From the cell containing the given text, extract its center point as (x, y) coordinate. 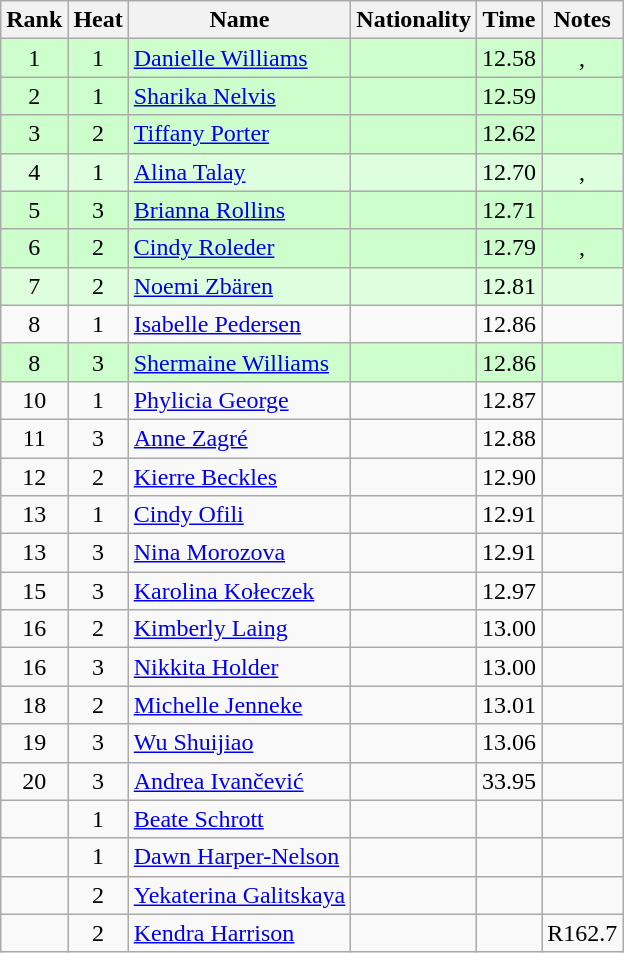
Brianna Rollins (240, 210)
13.06 (510, 743)
33.95 (510, 781)
12.90 (510, 477)
19 (34, 743)
6 (34, 248)
15 (34, 591)
7 (34, 286)
Tiffany Porter (240, 134)
Alina Talay (240, 172)
Cindy Ofili (240, 515)
Kimberly Laing (240, 629)
12.70 (510, 172)
Heat (98, 20)
Time (510, 20)
12.88 (510, 438)
Dawn Harper-Nelson (240, 857)
13.01 (510, 705)
Yekaterina Galitskaya (240, 895)
12.79 (510, 248)
12.97 (510, 591)
Beate Schrott (240, 819)
10 (34, 400)
Nikkita Holder (240, 667)
Phylicia George (240, 400)
Nina Morozova (240, 553)
Cindy Roleder (240, 248)
Name (240, 20)
Shermaine Williams (240, 362)
Danielle Williams (240, 58)
12.62 (510, 134)
12.81 (510, 286)
11 (34, 438)
12.87 (510, 400)
Kendra Harrison (240, 933)
Nationality (414, 20)
Sharika Nelvis (240, 96)
12.58 (510, 58)
Noemi Zbären (240, 286)
4 (34, 172)
Michelle Jenneke (240, 705)
20 (34, 781)
12.71 (510, 210)
Wu Shuijiao (240, 743)
R162.7 (582, 933)
Isabelle Pedersen (240, 324)
Anne Zagré (240, 438)
5 (34, 210)
Notes (582, 20)
Karolina Kołeczek (240, 591)
12.59 (510, 96)
Kierre Beckles (240, 477)
18 (34, 705)
12 (34, 477)
Rank (34, 20)
Andrea Ivančević (240, 781)
